Search for the cell housing the specified text and yield its [x, y] center coordinate. 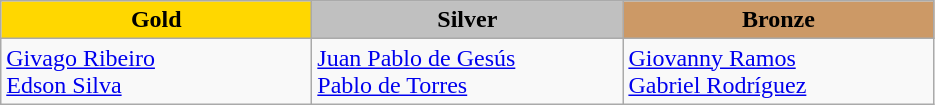
Givago RibeiroEdson Silva [156, 72]
Giovanny RamosGabriel Rodríguez [778, 72]
Juan Pablo de GesúsPablo de Torres [468, 72]
Gold [156, 20]
Silver [468, 20]
Bronze [778, 20]
